Pinpoint the cell where the given text exists, returning its (x, y) midpoint coordinate. 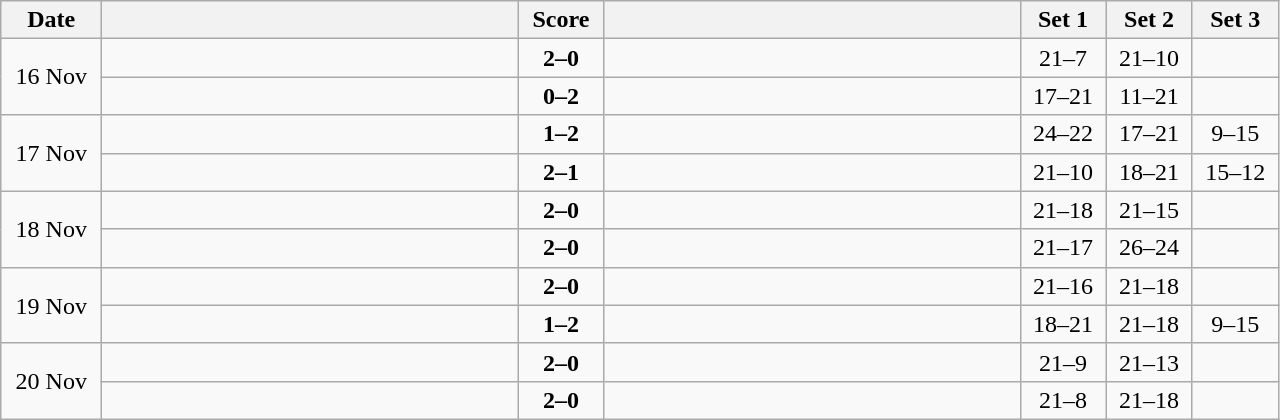
2–1 (561, 172)
21–13 (1149, 362)
18 Nov (52, 229)
21–8 (1063, 400)
Date (52, 20)
Set 3 (1235, 20)
Score (561, 20)
Set 2 (1149, 20)
26–24 (1149, 248)
24–22 (1063, 134)
21–7 (1063, 58)
16 Nov (52, 77)
20 Nov (52, 381)
21–9 (1063, 362)
21–17 (1063, 248)
21–16 (1063, 286)
Set 1 (1063, 20)
15–12 (1235, 172)
11–21 (1149, 96)
17 Nov (52, 153)
0–2 (561, 96)
19 Nov (52, 305)
21–15 (1149, 210)
